From the cell containing the given text, extract its center point as [x, y] coordinate. 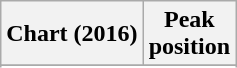
Chart (2016) [72, 34]
Peak position [189, 34]
